Scan for the cell matching the given text and deliver its [x, y] coordinate at center. 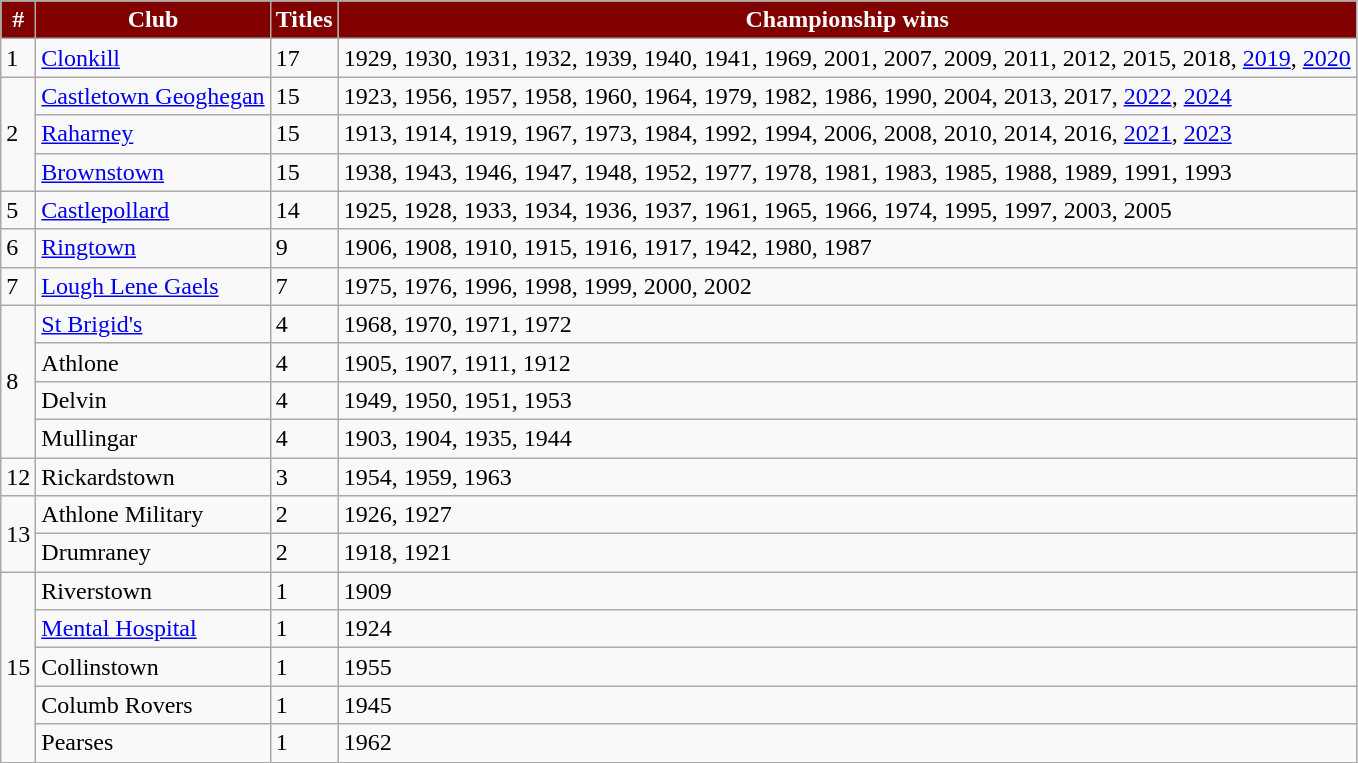
8 [18, 381]
Mental Hospital [153, 629]
1955 [847, 667]
1905, 1907, 1911, 1912 [847, 362]
Castlepollard [153, 210]
Club [153, 20]
Lough Lene Gaels [153, 286]
9 [304, 248]
1913, 1914, 1919, 1967, 1973, 1984, 1992, 1994, 2006, 2008, 2010, 2014, 2016, 2021, 2023 [847, 134]
Castletown Geoghegan [153, 96]
1924 [847, 629]
1925, 1928, 1933, 1934, 1936, 1937, 1961, 1965, 1966, 1974, 1995, 1997, 2003, 2005 [847, 210]
12 [18, 477]
1975, 1976, 1996, 1998, 1999, 2000, 2002 [847, 286]
Drumraney [153, 553]
13 [18, 534]
6 [18, 248]
1945 [847, 705]
Clonkill [153, 58]
1954, 1959, 1963 [847, 477]
Mullingar [153, 438]
St Brigid's [153, 324]
1962 [847, 743]
5 [18, 210]
Athlone [153, 362]
Titles [304, 20]
1909 [847, 591]
1918, 1921 [847, 553]
Pearses [153, 743]
3 [304, 477]
1906, 1908, 1910, 1915, 1916, 1917, 1942, 1980, 1987 [847, 248]
Ringtown [153, 248]
14 [304, 210]
1938, 1943, 1946, 1947, 1948, 1952, 1977, 1978, 1981, 1983, 1985, 1988, 1989, 1991, 1993 [847, 172]
Brownstown [153, 172]
Rickardstown [153, 477]
# [18, 20]
1929, 1930, 1931, 1932, 1939, 1940, 1941, 1969, 2001, 2007, 2009, 2011, 2012, 2015, 2018, 2019, 2020 [847, 58]
1903, 1904, 1935, 1944 [847, 438]
Riverstown [153, 591]
Collinstown [153, 667]
1923, 1956, 1957, 1958, 1960, 1964, 1979, 1982, 1986, 1990, 2004, 2013, 2017, 2022, 2024 [847, 96]
1926, 1927 [847, 515]
1949, 1950, 1951, 1953 [847, 400]
17 [304, 58]
Delvin [153, 400]
Championship wins [847, 20]
Raharney [153, 134]
1968, 1970, 1971, 1972 [847, 324]
Columb Rovers [153, 705]
Athlone Military [153, 515]
